Return [X, Y] of the center of cell containing provided text 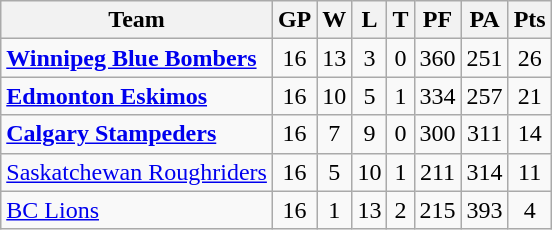
4 [530, 210]
26 [530, 58]
BC Lions [137, 210]
Pts [530, 20]
Winnipeg Blue Bombers [137, 58]
211 [438, 172]
300 [438, 134]
360 [438, 58]
Edmonton Eskimos [137, 96]
14 [530, 134]
PA [484, 20]
GP [294, 20]
311 [484, 134]
L [370, 20]
Calgary Stampeders [137, 134]
334 [438, 96]
W [334, 20]
314 [484, 172]
2 [400, 210]
Team [137, 20]
11 [530, 172]
251 [484, 58]
215 [438, 210]
257 [484, 96]
Saskatchewan Roughriders [137, 172]
T [400, 20]
21 [530, 96]
393 [484, 210]
7 [334, 134]
9 [370, 134]
3 [370, 58]
PF [438, 20]
